Output the [x, y] coordinate of the center of the cell containing the given text.  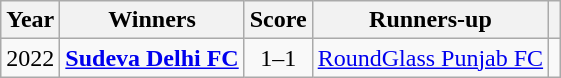
Runners-up [430, 20]
Year [30, 20]
1–1 [278, 58]
Sudeva Delhi FC [152, 58]
Score [278, 20]
2022 [30, 58]
Winners [152, 20]
RoundGlass Punjab FC [430, 58]
